Return the (x, y) coordinate for the center point of the cell that contains the specified text.  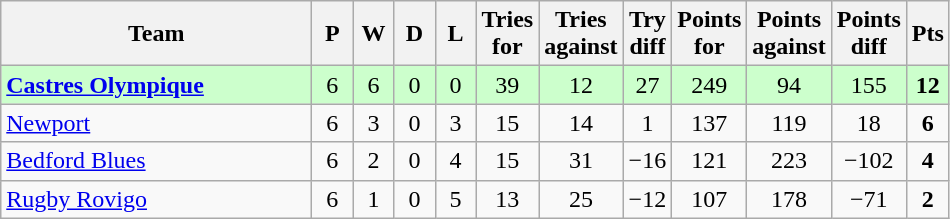
5 (456, 199)
Pts (928, 34)
18 (868, 123)
Tries for (508, 34)
14 (581, 123)
Tries against (581, 34)
223 (789, 161)
−102 (868, 161)
137 (710, 123)
107 (710, 199)
94 (789, 85)
−71 (868, 199)
W (374, 34)
119 (789, 123)
27 (648, 85)
13 (508, 199)
249 (710, 85)
Try diff (648, 34)
121 (710, 161)
Rugby Rovigo (156, 199)
−16 (648, 161)
L (456, 34)
Points for (710, 34)
178 (789, 199)
D (414, 34)
−12 (648, 199)
25 (581, 199)
Team (156, 34)
Points against (789, 34)
P (332, 34)
Bedford Blues (156, 161)
31 (581, 161)
155 (868, 85)
Castres Olympique (156, 85)
Points diff (868, 34)
39 (508, 85)
Newport (156, 123)
